Scan for the cell matching the given text and deliver its [X, Y] coordinate at center. 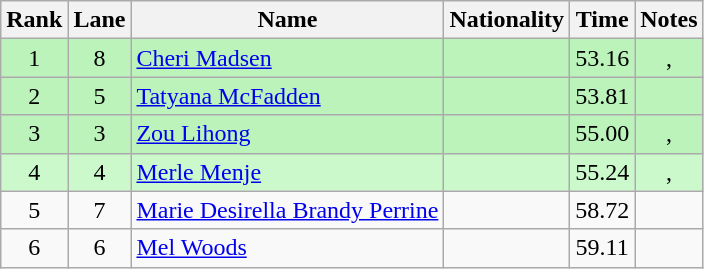
58.72 [602, 210]
Marie Desirella Brandy Perrine [288, 210]
2 [34, 96]
Time [602, 20]
53.16 [602, 58]
Name [288, 20]
Zou Lihong [288, 134]
Nationality [507, 20]
8 [100, 58]
Merle Menje [288, 172]
55.24 [602, 172]
7 [100, 210]
Tatyana McFadden [288, 96]
Rank [34, 20]
Notes [669, 20]
55.00 [602, 134]
53.81 [602, 96]
Cheri Madsen [288, 58]
1 [34, 58]
Lane [100, 20]
59.11 [602, 248]
Mel Woods [288, 248]
